From the cell containing the given text, extract its center point as (x, y) coordinate. 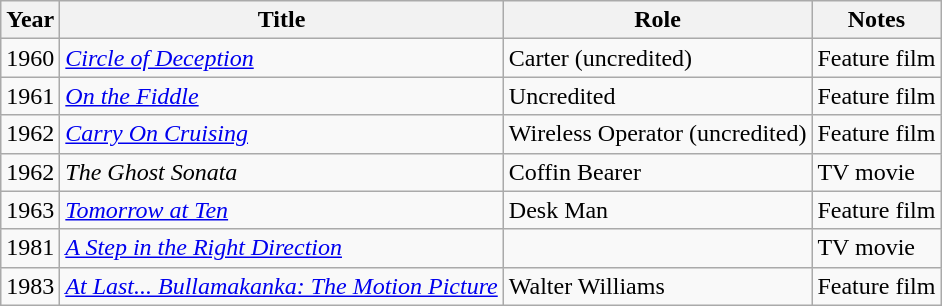
Tomorrow at Ten (282, 210)
At Last... Bullamakanka: The Motion Picture (282, 286)
1961 (30, 96)
Wireless Operator (uncredited) (658, 134)
Circle of Deception (282, 58)
Carter (uncredited) (658, 58)
Carry On Cruising (282, 134)
1983 (30, 286)
The Ghost Sonata (282, 172)
1963 (30, 210)
Desk Man (658, 210)
Year (30, 20)
Walter Williams (658, 286)
Notes (876, 20)
1960 (30, 58)
Title (282, 20)
A Step in the Right Direction (282, 248)
Coffin Bearer (658, 172)
Uncredited (658, 96)
On the Fiddle (282, 96)
Role (658, 20)
1981 (30, 248)
